For the text-containing cell, return its midpoint in (x, y) coordinate format. 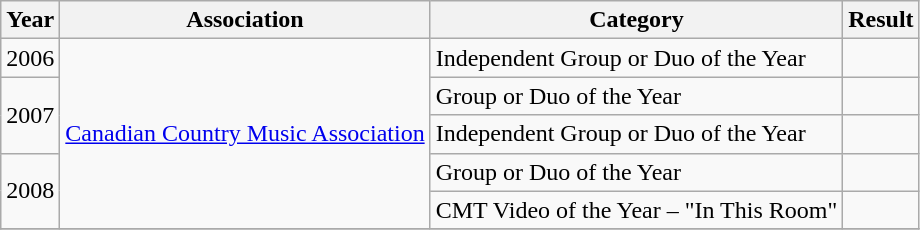
Association (245, 20)
Result (881, 20)
Canadian Country Music Association (245, 134)
CMT Video of the Year – "In This Room" (636, 210)
2008 (30, 191)
Category (636, 20)
Year (30, 20)
2006 (30, 58)
2007 (30, 115)
